Determine the (X, Y) coordinate at the center of the cell enclosing the given text.  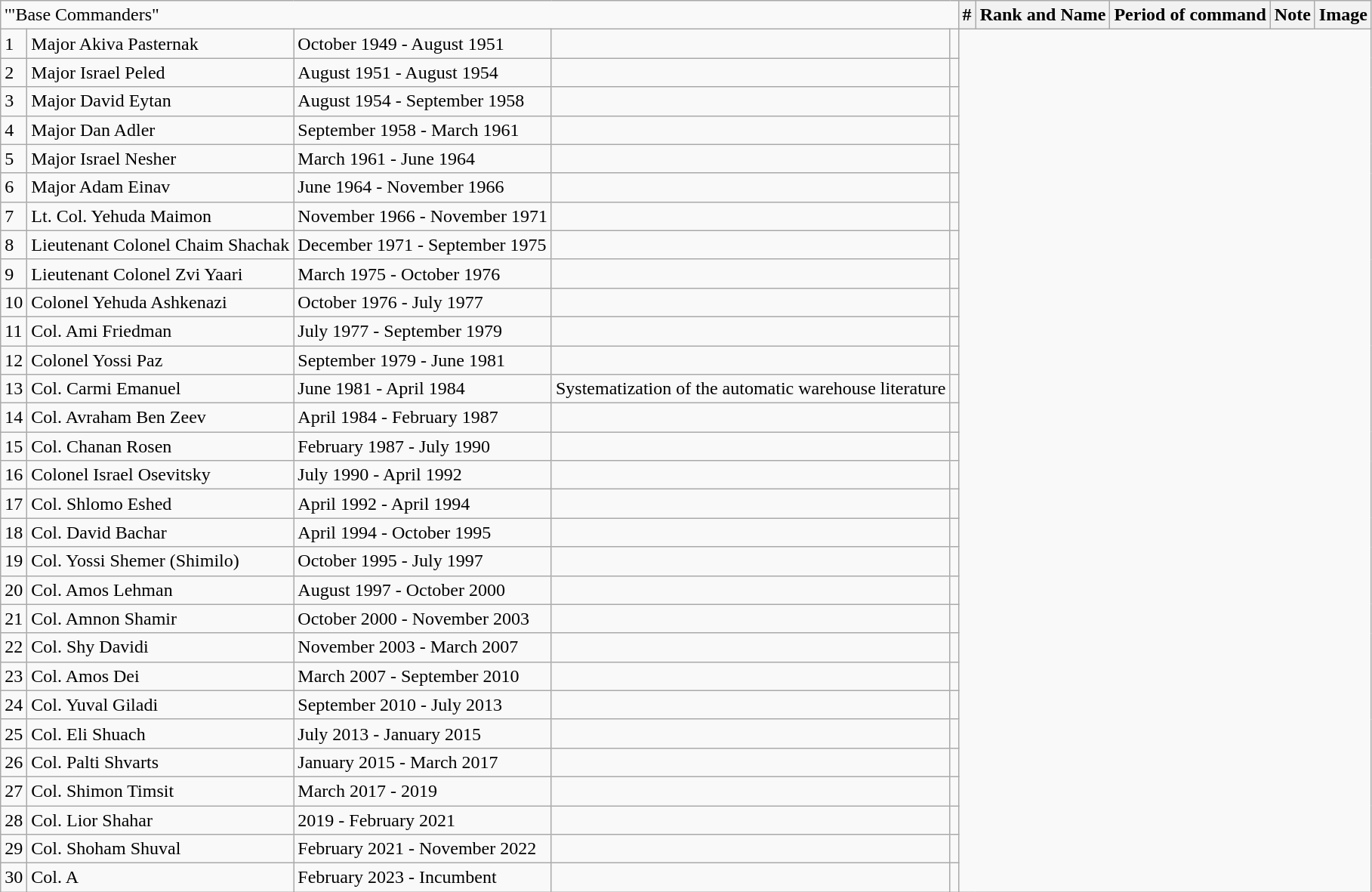
August 1997 - October 2000 (423, 590)
Col. Shlomo Eshed (160, 504)
16 (14, 475)
Major Israel Nesher (160, 159)
September 2010 - July 2013 (423, 705)
Col. David Bachar (160, 532)
Colonel Yossi Paz (160, 360)
15 (14, 446)
2 (14, 73)
Col. Ami Friedman (160, 331)
October 2000 - November 2003 (423, 619)
Colonel Israel Osevitsky (160, 475)
August 1951 - August 1954 (423, 73)
Note (1293, 15)
July 2013 - January 2015 (423, 733)
Col. Yossi Shemer (Shimilo) (160, 561)
Col. A (160, 878)
3 (14, 101)
Major Israel Peled (160, 73)
April 1994 - October 1995 (423, 532)
October 1949 - August 1951 (423, 44)
14 (14, 418)
Col. Eli Shuach (160, 733)
Col. Shimon Timsit (160, 791)
September 1979 - June 1981 (423, 360)
February 2023 - Incumbent (423, 878)
11 (14, 331)
25 (14, 733)
July 1977 - September 1979 (423, 331)
30 (14, 878)
October 1995 - July 1997 (423, 561)
Major Dan Adler (160, 130)
August 1954 - September 1958 (423, 101)
Col. Chanan Rosen (160, 446)
19 (14, 561)
Col. Amos Dei (160, 676)
28 (14, 819)
17 (14, 504)
8 (14, 245)
Col. Lior Shahar (160, 819)
Colonel Yehuda Ashkenazi (160, 302)
Col. Palti Shvarts (160, 762)
March 1975 - October 1976 (423, 273)
Col. Shoham Shuval (160, 849)
6 (14, 187)
Image (1343, 15)
13 (14, 389)
January 2015 - March 2017 (423, 762)
April 1984 - February 1987 (423, 418)
February 1987 - July 1990 (423, 446)
September 1958 - March 1961 (423, 130)
Col. Shy Davidi (160, 647)
April 1992 - April 1994 (423, 504)
October 1976 - July 1977 (423, 302)
9 (14, 273)
18 (14, 532)
2019 - February 2021 (423, 819)
March 1961 - June 1964 (423, 159)
February 2021 - November 2022 (423, 849)
1 (14, 44)
12 (14, 360)
Major David Eytan (160, 101)
June 1964 - November 1966 (423, 187)
29 (14, 849)
July 1990 - April 1992 (423, 475)
Col. Amnon Shamir (160, 619)
7 (14, 216)
Systematization of the automatic warehouse literature (751, 389)
Col. Carmi Emanuel (160, 389)
Lieutenant Colonel Chaim Shachak (160, 245)
Major Adam Einav (160, 187)
March 2007 - September 2010 (423, 676)
June 1981 - April 1984 (423, 389)
December 1971 - September 1975 (423, 245)
4 (14, 130)
21 (14, 619)
Col. Yuval Giladi (160, 705)
November 2003 - March 2007 (423, 647)
Rank and Name (1043, 15)
10 (14, 302)
'"Base Commanders" (479, 15)
Lt. Col. Yehuda Maimon (160, 216)
5 (14, 159)
26 (14, 762)
Major Akiva Pasternak (160, 44)
23 (14, 676)
# (967, 15)
27 (14, 791)
March 2017 - 2019 (423, 791)
November 1966 - November 1971 (423, 216)
Lieutenant Colonel Zvi Yaari (160, 273)
24 (14, 705)
22 (14, 647)
20 (14, 590)
Period of command (1190, 15)
Col. Amos Lehman (160, 590)
Col. Avraham Ben Zeev (160, 418)
